For the text-containing cell, return its midpoint in (X, Y) coordinate format. 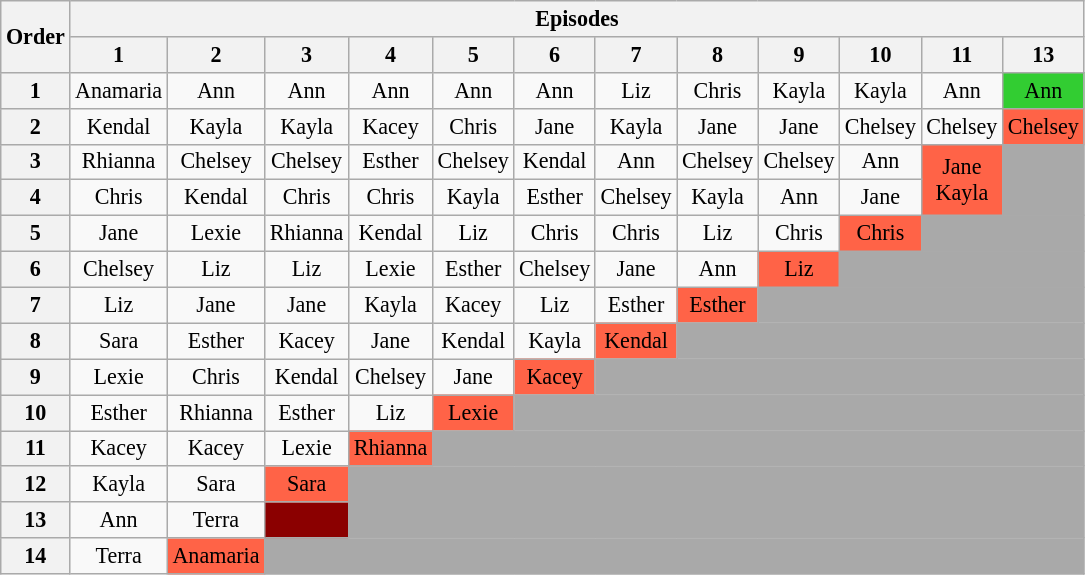
Order (36, 36)
14 (36, 556)
JaneKayla (962, 180)
12 (36, 484)
Episodes (577, 18)
